Return [X, Y] of the center of cell containing provided text 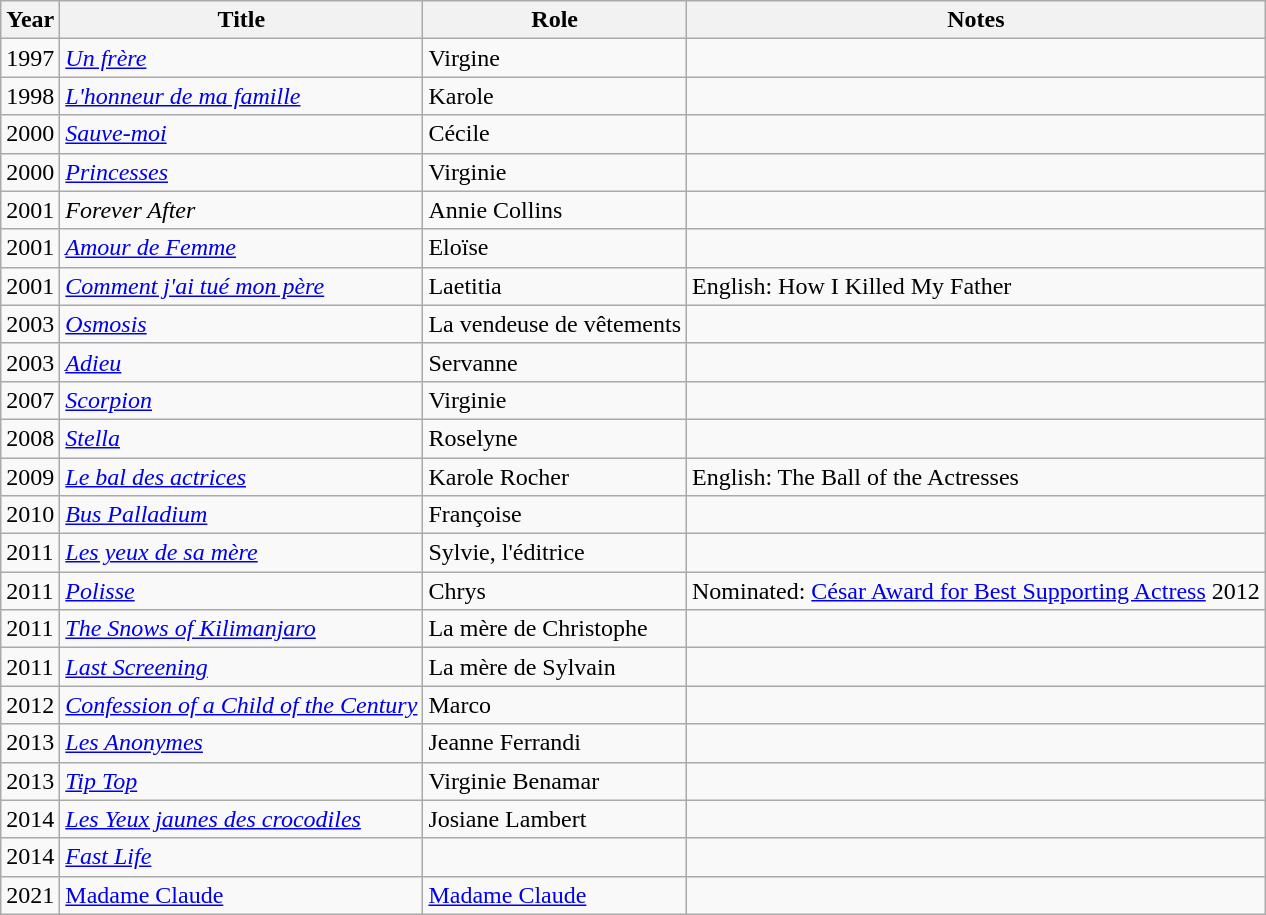
English: The Ball of the Actresses [976, 477]
Amour de Femme [242, 248]
Adieu [242, 362]
Title [242, 20]
Sylvie, l'éditrice [555, 553]
2008 [30, 438]
1997 [30, 58]
Virgine [555, 58]
Le bal des actrices [242, 477]
La mère de Christophe [555, 629]
Stella [242, 438]
Polisse [242, 591]
Role [555, 20]
L'honneur de ma famille [242, 96]
Last Screening [242, 667]
La vendeuse de vêtements [555, 324]
Princesses [242, 172]
Notes [976, 20]
La mère de Sylvain [555, 667]
Les Anonymes [242, 743]
Josiane Lambert [555, 819]
Forever After [242, 210]
The Snows of Kilimanjaro [242, 629]
Laetitia [555, 286]
Fast Life [242, 857]
2010 [30, 515]
Comment j'ai tué mon père [242, 286]
Cécile [555, 134]
Eloïse [555, 248]
2012 [30, 705]
2007 [30, 400]
Tip Top [242, 781]
Marco [555, 705]
Roselyne [555, 438]
Jeanne Ferrandi [555, 743]
Year [30, 20]
Un frère [242, 58]
Karole [555, 96]
Nominated: César Award for Best Supporting Actress 2012 [976, 591]
Bus Palladium [242, 515]
Servanne [555, 362]
Osmosis [242, 324]
Virginie Benamar [555, 781]
Les Yeux jaunes des crocodiles [242, 819]
Sauve-moi [242, 134]
Chrys [555, 591]
1998 [30, 96]
Françoise [555, 515]
Scorpion [242, 400]
English: How I Killed My Father [976, 286]
2009 [30, 477]
Annie Collins [555, 210]
Karole Rocher [555, 477]
2021 [30, 895]
Les yeux de sa mère [242, 553]
Confession of a Child of the Century [242, 705]
